Provide the [x, y] coordinate of the cell's center where the given text is located.  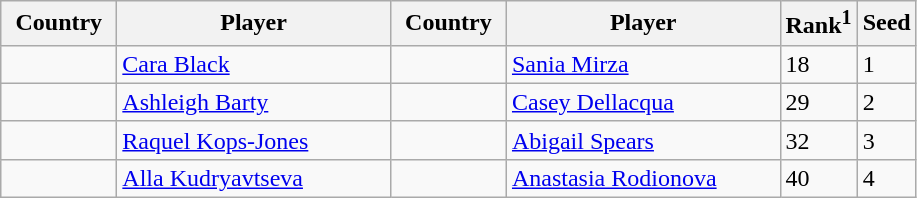
2 [886, 102]
Cara Black [254, 64]
Alla Kudryavtseva [254, 178]
29 [818, 102]
3 [886, 140]
Abigail Spears [643, 140]
18 [818, 64]
Sania Mirza [643, 64]
Anastasia Rodionova [643, 178]
Raquel Kops-Jones [254, 140]
Seed [886, 24]
Ashleigh Barty [254, 102]
1 [886, 64]
4 [886, 178]
40 [818, 178]
Casey Dellacqua [643, 102]
Rank1 [818, 24]
32 [818, 140]
